For the text-containing cell, return its midpoint in (x, y) coordinate format. 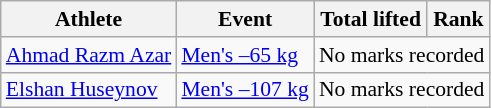
Rank (458, 19)
Event (245, 19)
Athlete (89, 19)
Men's –65 kg (245, 55)
Total lifted (370, 19)
Ahmad Razm Azar (89, 55)
Men's –107 kg (245, 90)
Elshan Huseynov (89, 90)
